Capture the cell that displays the provided text and extract its (x, y) central coordinate. 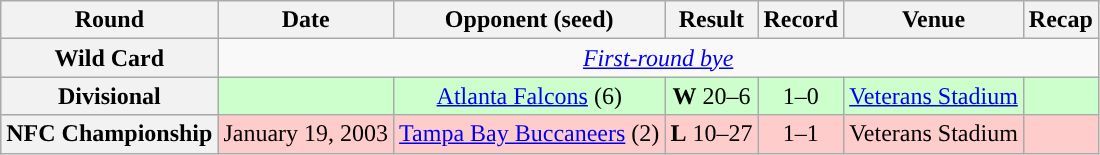
First-round bye (658, 58)
Result (712, 20)
Tampa Bay Buccaneers (2) (530, 134)
1–0 (801, 96)
Wild Card (110, 58)
Opponent (seed) (530, 20)
Divisional (110, 96)
L 10–27 (712, 134)
Round (110, 20)
Record (801, 20)
Recap (1060, 20)
W 20–6 (712, 96)
Venue (934, 20)
NFC Championship (110, 134)
Date (306, 20)
January 19, 2003 (306, 134)
Atlanta Falcons (6) (530, 96)
1–1 (801, 134)
